For the text-containing cell, return its midpoint in [X, Y] coordinate format. 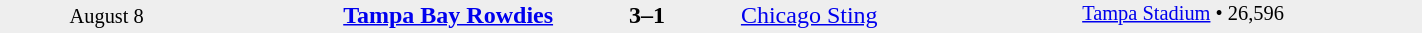
Chicago Sting [910, 15]
August 8 [106, 16]
Tampa Bay Rowdies [384, 15]
3–1 [648, 15]
Tampa Stadium • 26,596 [1252, 16]
